Detect which cell encompasses the target text, then output its (x, y) center coordinate. 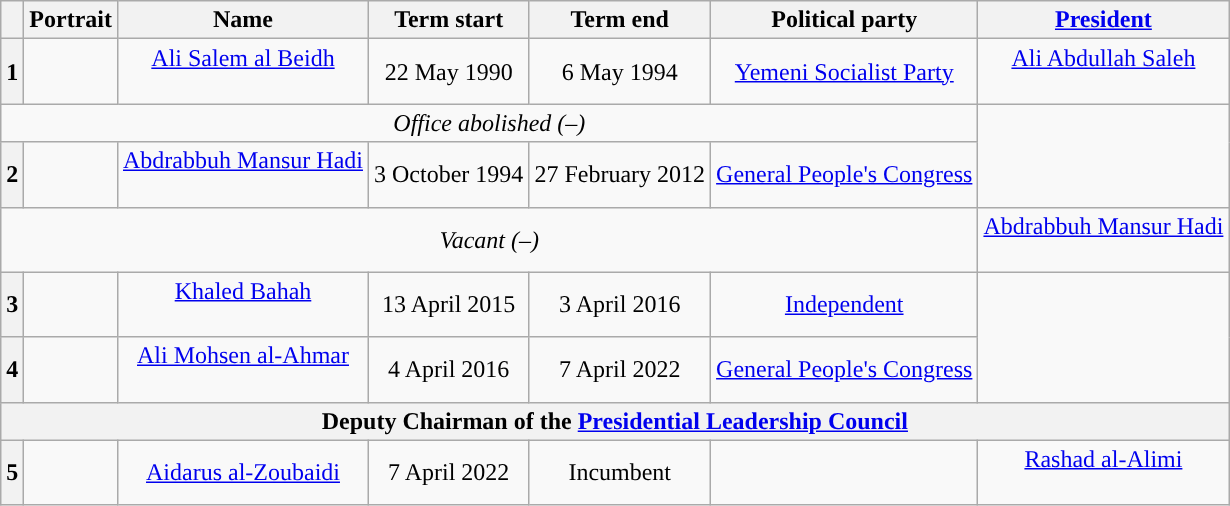
President (1104, 20)
6 May 1994 (620, 72)
Term start (449, 20)
Portrait (71, 20)
13 April 2015 (449, 304)
3 (12, 304)
Political party (844, 20)
4 (12, 370)
Term end (620, 20)
Ali Mohsen al-Ahmar (242, 370)
4 April 2016 (449, 370)
Incumbent (620, 472)
Ali Salem al Beidh (242, 72)
2 (12, 174)
Office abolished (–) (490, 123)
Name (242, 20)
1 (12, 72)
27 February 2012 (620, 174)
5 (12, 472)
3 April 2016 (620, 304)
Rashad al-Alimi (1104, 472)
Ali Abdullah Saleh (1104, 72)
22 May 1990 (449, 72)
3 October 1994 (449, 174)
Independent (844, 304)
Aidarus al-Zoubaidi (242, 472)
Deputy Chairman of the Presidential Leadership Council (615, 421)
Vacant (–) (490, 240)
Yemeni Socialist Party (844, 72)
Khaled Bahah (242, 304)
